Provide the (X, Y) coordinate of the cell's center where the given text is located.  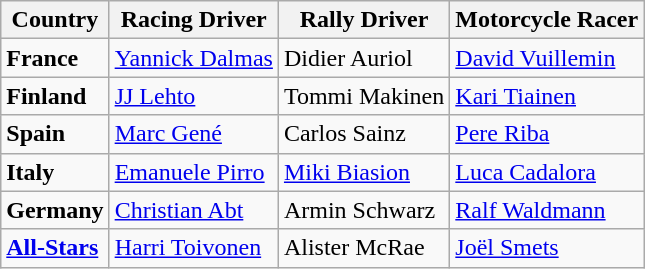
Finland (55, 96)
Luca Cadalora (547, 172)
Carlos Sainz (364, 134)
Joël Smets (547, 248)
Pere Riba (547, 134)
Italy (55, 172)
Spain (55, 134)
Tommi Makinen (364, 96)
Emanuele Pirro (194, 172)
Kari Tiainen (547, 96)
Ralf Waldmann (547, 210)
Country (55, 20)
Yannick Dalmas (194, 58)
Harri Toivonen (194, 248)
Motorcycle Racer (547, 20)
All-Stars (55, 248)
Armin Schwarz (364, 210)
France (55, 58)
JJ Lehto (194, 96)
Racing Driver (194, 20)
Alister McRae (364, 248)
Germany (55, 210)
David Vuillemin (547, 58)
Marc Gené (194, 134)
Didier Auriol (364, 58)
Miki Biasion (364, 172)
Christian Abt (194, 210)
Rally Driver (364, 20)
